Find where the given text appears and provide that cell's center as (X, Y) coordinate. 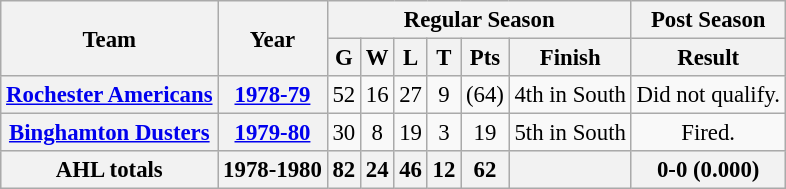
Did not qualify. (708, 95)
46 (410, 170)
Year (272, 38)
1978-1980 (272, 170)
82 (344, 170)
W (376, 58)
Fired. (708, 133)
Binghamton Dusters (110, 133)
Pts (486, 58)
4th in South (570, 95)
24 (376, 170)
Team (110, 38)
5th in South (570, 133)
16 (376, 95)
G (344, 58)
T (444, 58)
AHL totals (110, 170)
L (410, 58)
Post Season (708, 20)
3 (444, 133)
52 (344, 95)
Result (708, 58)
Regular Season (479, 20)
12 (444, 170)
62 (486, 170)
1978-79 (272, 95)
Finish (570, 58)
9 (444, 95)
0-0 (0.000) (708, 170)
30 (344, 133)
27 (410, 95)
8 (376, 133)
1979-80 (272, 133)
Rochester Americans (110, 95)
(64) (486, 95)
